Return [x, y] of the center of cell containing provided text 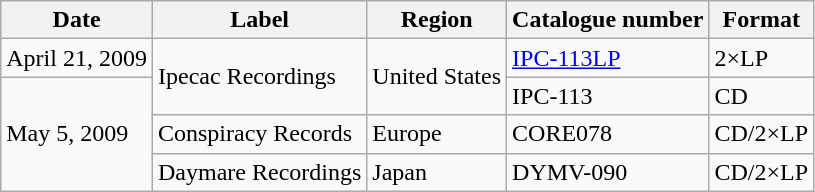
CD [762, 96]
Europe [437, 134]
DYMV-090 [608, 172]
Ipecac Recordings [259, 77]
CORE078 [608, 134]
IPC-113LP [608, 58]
IPC-113 [608, 96]
Format [762, 20]
Catalogue number [608, 20]
Date [77, 20]
May 5, 2009 [77, 134]
Conspiracy Records [259, 134]
Region [437, 20]
Daymare Recordings [259, 172]
Label [259, 20]
Japan [437, 172]
United States [437, 77]
2×LP [762, 58]
April 21, 2009 [77, 58]
